Locate the cell with the specified text and output its (x, y) center coordinate. 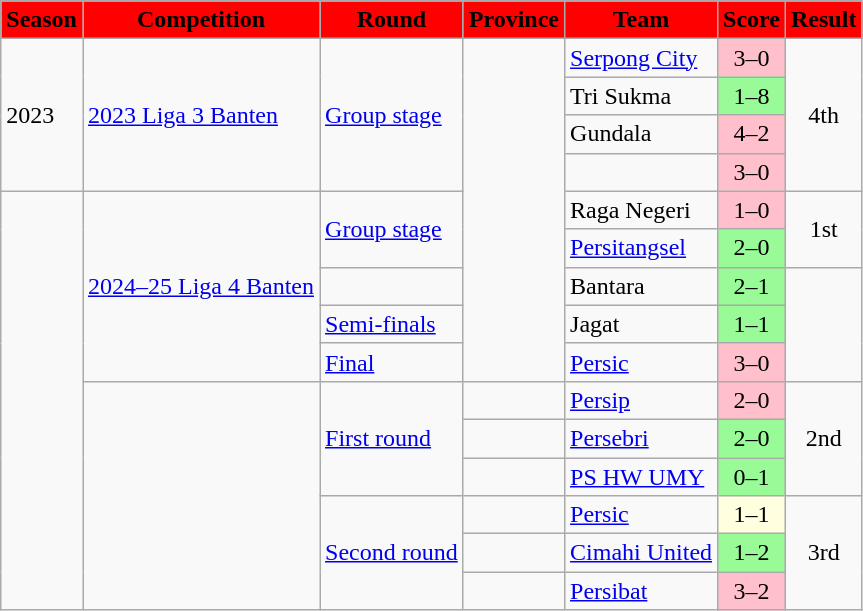
Cimahi United (642, 553)
Persip (642, 400)
Team (642, 20)
Result (824, 20)
Persitangsel (642, 248)
Season (42, 20)
1–8 (752, 96)
1st (824, 229)
2024–25 Liga 4 Banten (200, 286)
Serpong City (642, 58)
1–2 (752, 553)
2023 Liga 3 Banten (200, 115)
Province (514, 20)
Final (392, 362)
Persibat (642, 591)
2023 (42, 115)
1–0 (752, 210)
4th (824, 115)
Competition (200, 20)
Semi-finals (392, 324)
3rd (824, 553)
2–1 (752, 286)
Round (392, 20)
Raga Negeri (642, 210)
2nd (824, 438)
First round (392, 438)
3–2 (752, 591)
0–1 (752, 477)
Persebri (642, 438)
4–2 (752, 134)
Gundala (642, 134)
Tri Sukma (642, 96)
Bantara (642, 286)
Second round (392, 553)
Score (752, 20)
Jagat (642, 324)
PS HW UMY (642, 477)
